Pinpoint the cell where the given text exists, returning its (x, y) midpoint coordinate. 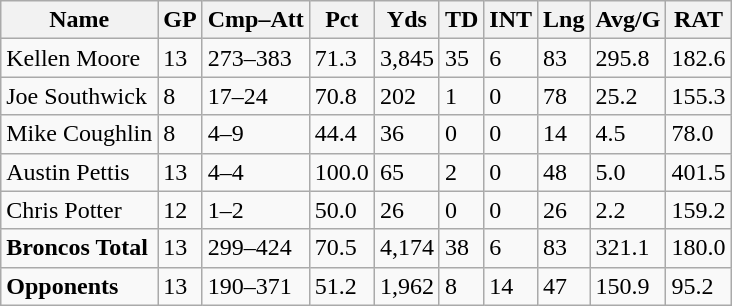
78.0 (698, 134)
Opponents (80, 286)
RAT (698, 20)
5.0 (628, 172)
36 (406, 134)
47 (564, 286)
1–2 (256, 210)
Joe Southwick (80, 96)
4–9 (256, 134)
12 (180, 210)
Name (80, 20)
Austin Pettis (80, 172)
44.4 (342, 134)
70.8 (342, 96)
Cmp–Att (256, 20)
180.0 (698, 248)
78 (564, 96)
48 (564, 172)
70.5 (342, 248)
1 (461, 96)
38 (461, 248)
401.5 (698, 172)
202 (406, 96)
50.0 (342, 210)
51.2 (342, 286)
159.2 (698, 210)
Kellen Moore (80, 58)
35 (461, 58)
Yds (406, 20)
299–424 (256, 248)
71.3 (342, 58)
100.0 (342, 172)
4,174 (406, 248)
GP (180, 20)
Broncos Total (80, 248)
INT (511, 20)
190–371 (256, 286)
4–4 (256, 172)
1,962 (406, 286)
65 (406, 172)
182.6 (698, 58)
2.2 (628, 210)
Pct (342, 20)
4.5 (628, 134)
25.2 (628, 96)
150.9 (628, 286)
273–383 (256, 58)
TD (461, 20)
Mike Coughlin (80, 134)
2 (461, 172)
321.1 (628, 248)
3,845 (406, 58)
155.3 (698, 96)
295.8 (628, 58)
95.2 (698, 286)
Avg/G (628, 20)
Lng (564, 20)
17–24 (256, 96)
Chris Potter (80, 210)
